Identify which cell holds the provided text, then report its (X, Y) central coordinate. 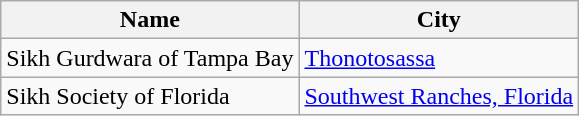
Sikh Society of Florida (150, 96)
Sikh Gurdwara of Tampa Bay (150, 58)
Name (150, 20)
Southwest Ranches, Florida (439, 96)
City (439, 20)
Thonotosassa (439, 58)
